Locate the cell with the specified text and output its [X, Y] center coordinate. 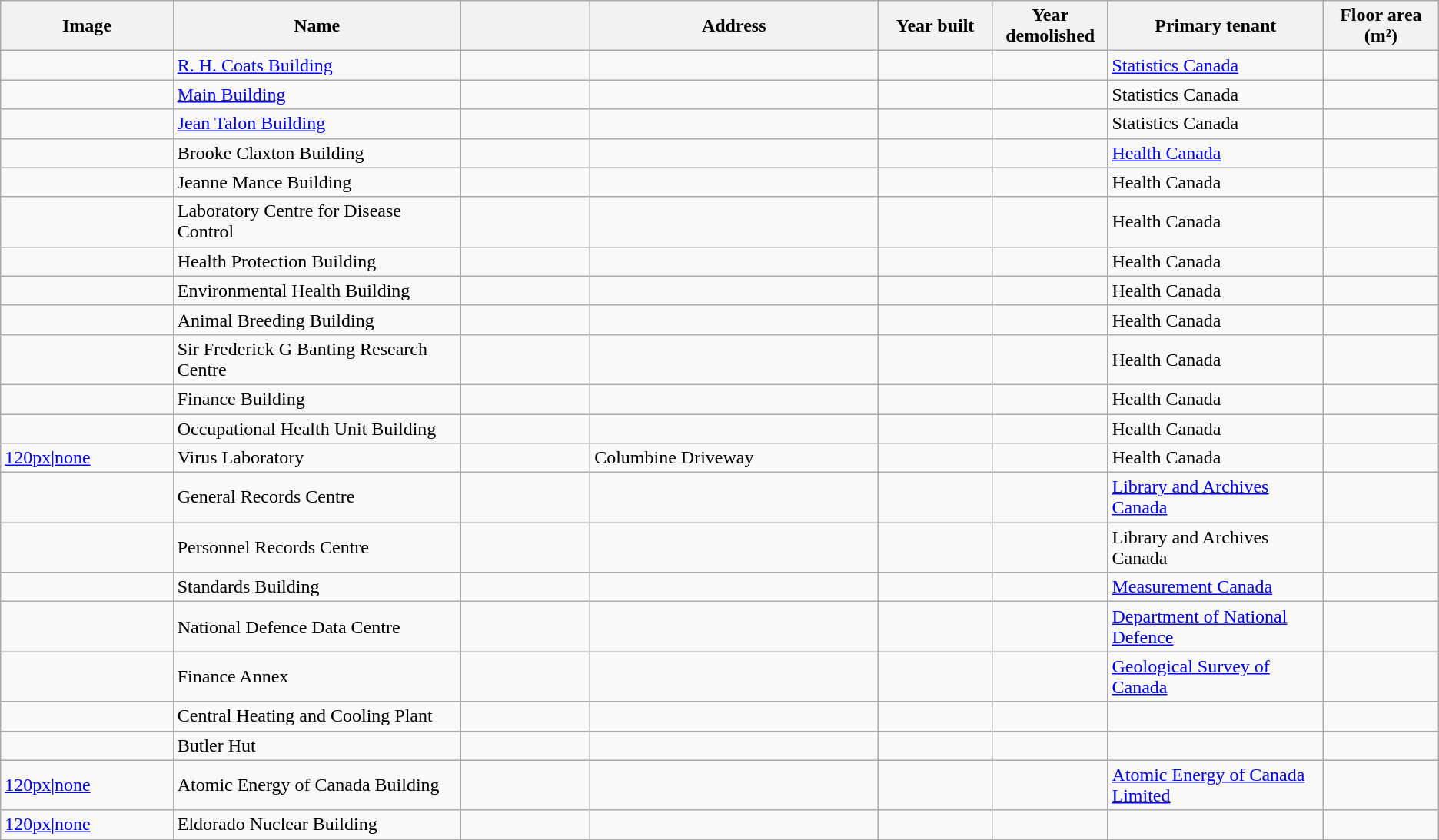
Butler Hut [317, 745]
Occupational Health Unit Building [317, 428]
Sir Frederick G Banting Research Centre [317, 360]
General Records Centre [317, 498]
Department of National Defence [1216, 627]
Columbine Driveway [734, 458]
R. H. Coats Building [317, 65]
Main Building [317, 95]
Eldorado Nuclear Building [317, 825]
Address [734, 26]
Geological Survey of Canada [1216, 676]
Environmental Health Building [317, 291]
Personnel Records Centre [317, 547]
Jean Talon Building [317, 124]
Brooke Claxton Building [317, 153]
Atomic Energy of Canada Limited [1216, 785]
Standards Building [317, 587]
Measurement Canada [1216, 587]
Year built [936, 26]
Image [87, 26]
Floor area(m²) [1381, 26]
Finance Annex [317, 676]
Name [317, 26]
Virus Laboratory [317, 458]
Central Heating and Cooling Plant [317, 716]
Finance Building [317, 399]
Atomic Energy of Canada Building [317, 785]
Animal Breeding Building [317, 320]
Health Protection Building [317, 261]
Primary tenant [1216, 26]
Year demolished [1050, 26]
National Defence Data Centre [317, 627]
Laboratory Centre for Disease Control [317, 221]
Jeanne Mance Building [317, 182]
